Search for the cell housing the specified text and yield its (X, Y) center coordinate. 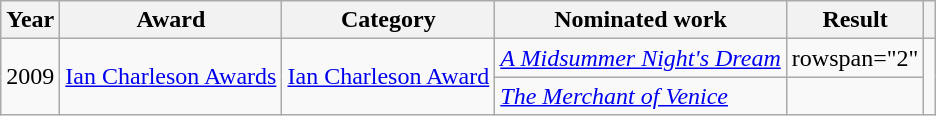
The Merchant of Venice (641, 96)
2009 (30, 77)
rowspan="2" (855, 58)
Ian Charleson Award (388, 77)
A Midsummer Night's Dream (641, 58)
Award (171, 20)
Year (30, 20)
Nominated work (641, 20)
Result (855, 20)
Ian Charleson Awards (171, 77)
Category (388, 20)
